Provide the [x, y] coordinate of the cell's center where the given text is located.  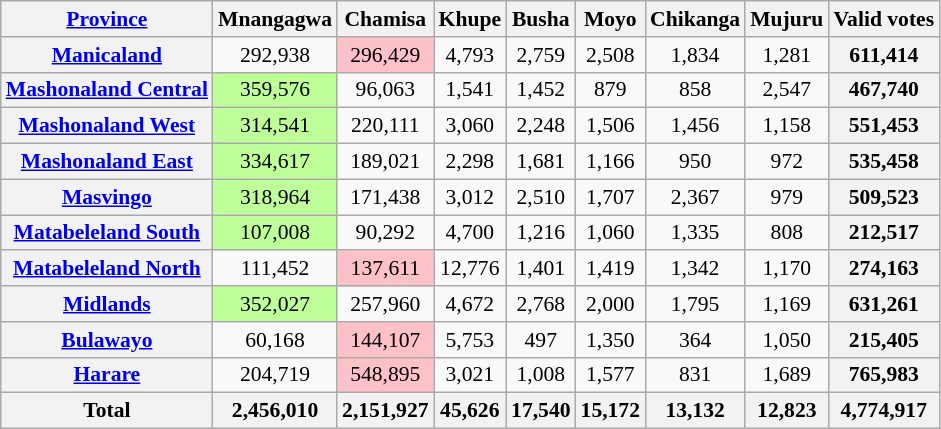
334,617 [275, 162]
Mashonaland East [107, 162]
Busha [540, 19]
Chamisa [385, 19]
497 [540, 340]
Bulawayo [107, 340]
3,021 [470, 375]
1,060 [610, 233]
220,111 [385, 126]
107,008 [275, 233]
1,342 [695, 269]
765,983 [884, 375]
137,611 [385, 269]
1,401 [540, 269]
1,681 [540, 162]
Midlands [107, 304]
1,541 [470, 90]
467,740 [884, 90]
144,107 [385, 340]
204,719 [275, 375]
215,405 [884, 340]
2,367 [695, 197]
979 [786, 197]
808 [786, 233]
274,163 [884, 269]
90,292 [385, 233]
1,456 [695, 126]
2,768 [540, 304]
292,938 [275, 55]
352,027 [275, 304]
111,452 [275, 269]
Mnangagwa [275, 19]
972 [786, 162]
2,456,010 [275, 411]
12,823 [786, 411]
Valid votes [884, 19]
611,414 [884, 55]
13,132 [695, 411]
Chikanga [695, 19]
45,626 [470, 411]
509,523 [884, 197]
1,335 [695, 233]
631,261 [884, 304]
17,540 [540, 411]
Moyo [610, 19]
60,168 [275, 340]
1,834 [695, 55]
296,429 [385, 55]
2,510 [540, 197]
4,774,917 [884, 411]
1,169 [786, 304]
Province [107, 19]
1,281 [786, 55]
257,960 [385, 304]
171,438 [385, 197]
Manicaland [107, 55]
551,453 [884, 126]
359,576 [275, 90]
535,458 [884, 162]
1,577 [610, 375]
831 [695, 375]
4,793 [470, 55]
2,000 [610, 304]
12,776 [470, 269]
1,689 [786, 375]
2,508 [610, 55]
Matabeleland North [107, 269]
1,158 [786, 126]
1,795 [695, 304]
2,298 [470, 162]
2,547 [786, 90]
879 [610, 90]
2,151,927 [385, 411]
2,248 [540, 126]
Total [107, 411]
189,021 [385, 162]
1,050 [786, 340]
4,700 [470, 233]
3,060 [470, 126]
1,350 [610, 340]
1,170 [786, 269]
1,008 [540, 375]
1,452 [540, 90]
Khupe [470, 19]
1,707 [610, 197]
950 [695, 162]
314,541 [275, 126]
Masvingo [107, 197]
2,759 [540, 55]
364 [695, 340]
3,012 [470, 197]
1,216 [540, 233]
1,166 [610, 162]
Mashonaland Central [107, 90]
1,506 [610, 126]
96,063 [385, 90]
548,895 [385, 375]
858 [695, 90]
5,753 [470, 340]
1,419 [610, 269]
4,672 [470, 304]
Harare [107, 375]
Mashonaland West [107, 126]
212,517 [884, 233]
15,172 [610, 411]
Mujuru [786, 19]
318,964 [275, 197]
Matabeleland South [107, 233]
